Identify which cell holds the provided text, then report its [X, Y] central coordinate. 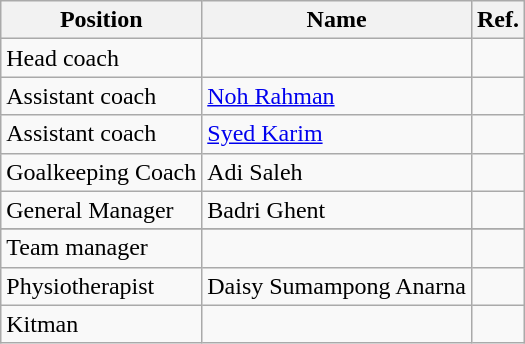
Physiotherapist [102, 286]
Noh Rahman [337, 96]
Goalkeeping Coach [102, 172]
Adi Saleh [337, 172]
Badri Ghent [337, 210]
Name [337, 20]
Position [102, 20]
Syed Karim [337, 134]
Team manager [102, 248]
Kitman [102, 324]
General Manager [102, 210]
Ref. [498, 20]
Head coach [102, 58]
Daisy Sumampong Anarna [337, 286]
